Output the [x, y] coordinate of the center of the cell containing the given text.  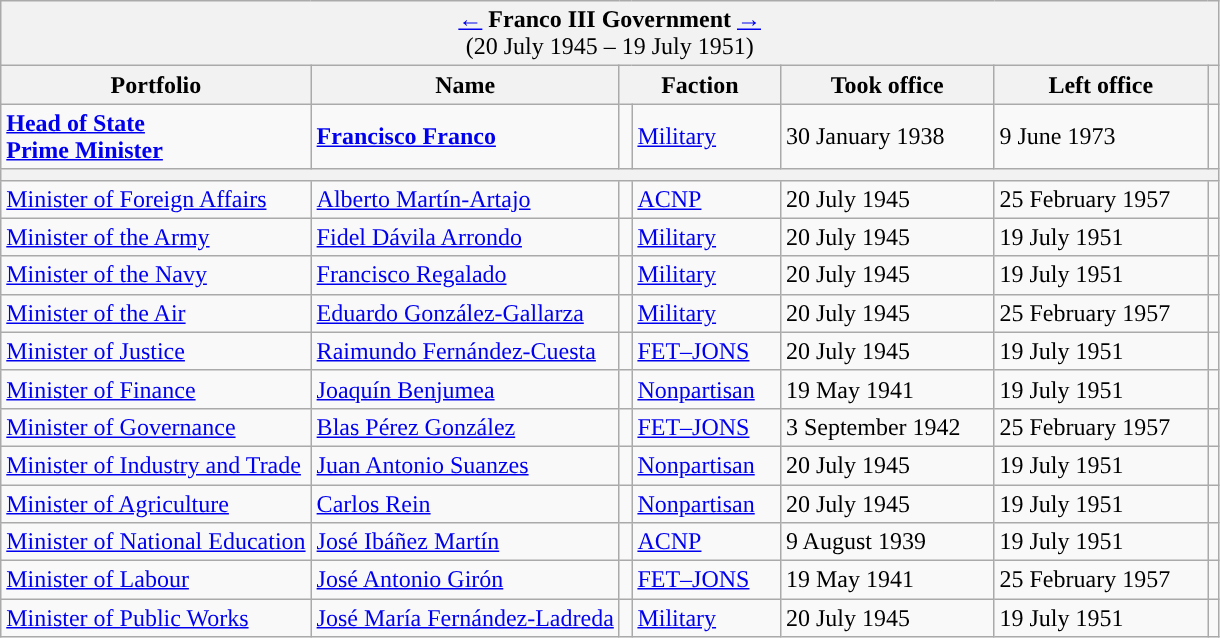
Minister of Labour [156, 580]
Joaquín Benjumea [465, 389]
Portfolio [156, 85]
Minister of Finance [156, 389]
Minister of Agriculture [156, 503]
Faction [700, 85]
José Antonio Girón [465, 580]
Minister of Industry and Trade [156, 465]
Minister of Justice [156, 351]
Took office [887, 85]
Minister of the Air [156, 313]
Left office [1101, 85]
30 January 1938 [887, 136]
Minister of National Education [156, 542]
José María Fernández-Ladreda [465, 618]
9 June 1973 [1101, 136]
Juan Antonio Suanzes [465, 465]
Francisco Regalado [465, 275]
Fidel Dávila Arrondo [465, 237]
Carlos Rein [465, 503]
Eduardo González-Gallarza [465, 313]
Name [465, 85]
Minister of Foreign Affairs [156, 199]
Head of StatePrime Minister [156, 136]
Minister of the Army [156, 237]
9 August 1939 [887, 542]
Minister of Governance [156, 427]
Minister of Public Works [156, 618]
José Ibáñez Martín [465, 542]
Blas Pérez González [465, 427]
Alberto Martín-Artajo [465, 199]
3 September 1942 [887, 427]
Raimundo Fernández-Cuesta [465, 351]
Minister of the Navy [156, 275]
← Franco III Government →(20 July 1945 – 19 July 1951) [610, 34]
Francisco Franco [465, 136]
